For the text-containing cell, return its midpoint in (x, y) coordinate format. 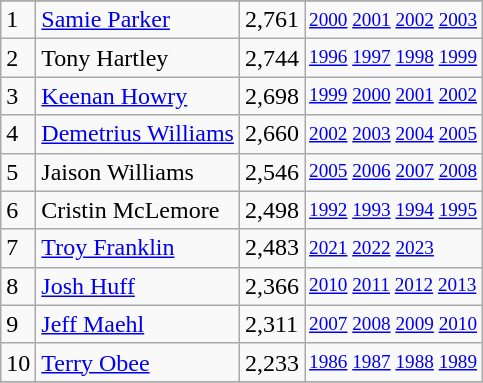
1986 1987 1988 1989 (392, 362)
10 (18, 362)
2 (18, 58)
2,498 (272, 210)
Samie Parker (138, 20)
2,744 (272, 58)
9 (18, 324)
Jaison Williams (138, 172)
2,546 (272, 172)
Jeff Maehl (138, 324)
Keenan Howry (138, 96)
8 (18, 286)
1992 1993 1994 1995 (392, 210)
Demetrius Williams (138, 134)
Tony Hartley (138, 58)
2,698 (272, 96)
6 (18, 210)
Josh Huff (138, 286)
2010 2011 2012 2013 (392, 286)
2,660 (272, 134)
2005 2006 2007 2008 (392, 172)
2,761 (272, 20)
Troy Franklin (138, 248)
2002 2003 2004 2005 (392, 134)
1999 2000 2001 2002 (392, 96)
4 (18, 134)
2,233 (272, 362)
2,366 (272, 286)
5 (18, 172)
Terry Obee (138, 362)
2,311 (272, 324)
1 (18, 20)
7 (18, 248)
1996 1997 1998 1999 (392, 58)
2,483 (272, 248)
Cristin McLemore (138, 210)
2007 2008 2009 2010 (392, 324)
2000 2001 2002 2003 (392, 20)
2021 2022 2023 (392, 248)
3 (18, 96)
